From the cell containing the given text, extract its center point as [x, y] coordinate. 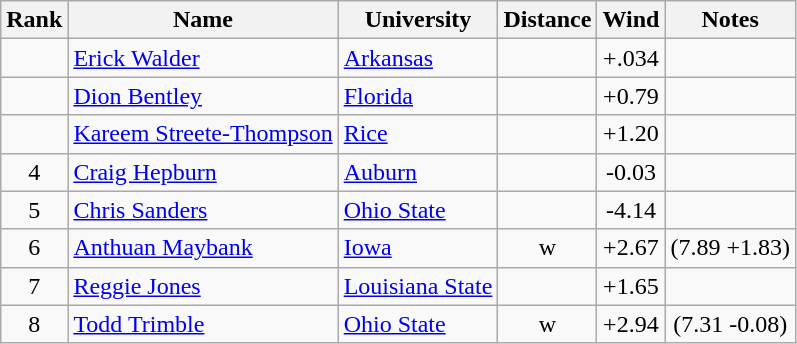
Chris Sanders [203, 210]
5 [34, 210]
+1.65 [631, 286]
(7.89 +1.83) [730, 248]
Name [203, 20]
+1.20 [631, 134]
Notes [730, 20]
+2.94 [631, 324]
Louisiana State [418, 286]
-4.14 [631, 210]
Todd Trimble [203, 324]
Dion Bentley [203, 96]
Arkansas [418, 58]
Reggie Jones [203, 286]
Florida [418, 96]
8 [34, 324]
-0.03 [631, 172]
Distance [548, 20]
6 [34, 248]
7 [34, 286]
Rice [418, 134]
+2.67 [631, 248]
+0.79 [631, 96]
Rank [34, 20]
Wind [631, 20]
+.034 [631, 58]
Craig Hepburn [203, 172]
University [418, 20]
Erick Walder [203, 58]
Iowa [418, 248]
4 [34, 172]
Kareem Streete-Thompson [203, 134]
Anthuan Maybank [203, 248]
Auburn [418, 172]
(7.31 -0.08) [730, 324]
